From the cell containing the given text, extract its center point as [X, Y] coordinate. 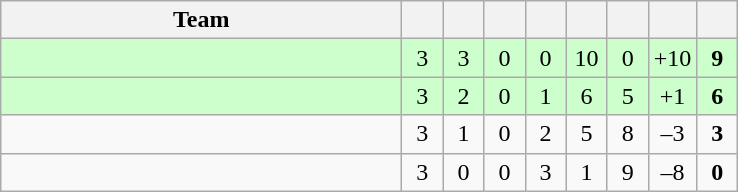
+10 [672, 58]
10 [586, 58]
8 [628, 134]
+1 [672, 96]
Team [202, 20]
–3 [672, 134]
–8 [672, 172]
